Search for the cell housing the specified text and yield its [x, y] center coordinate. 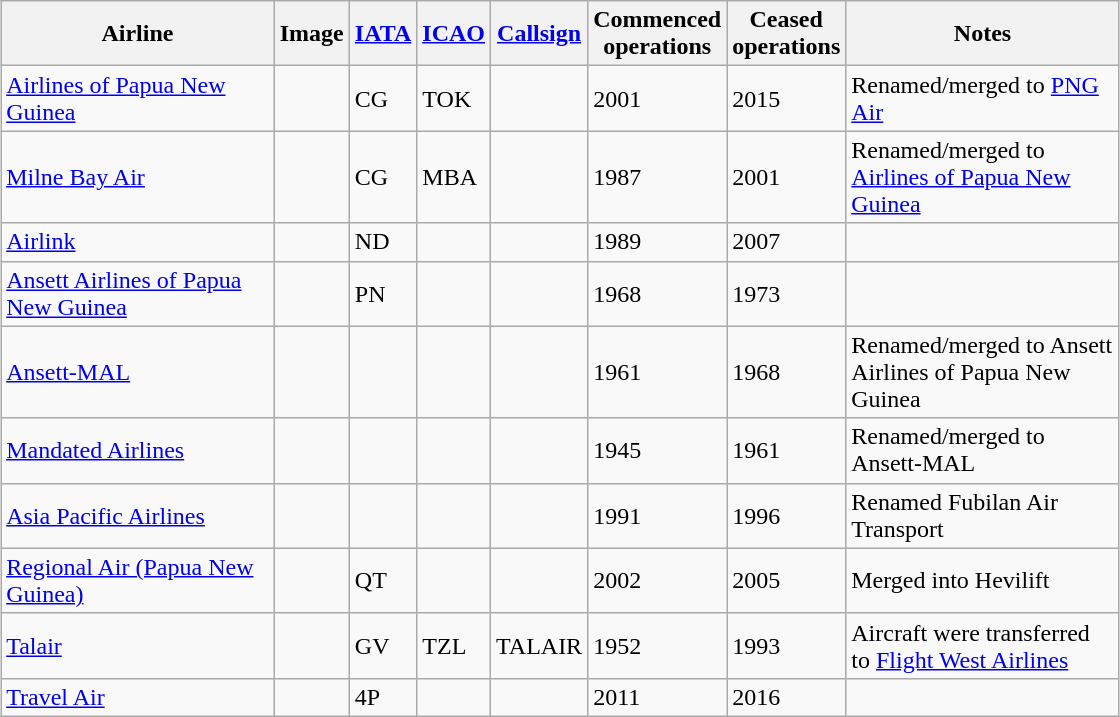
Ansett Airlines of Papua New Guinea [138, 294]
2007 [786, 242]
Travel Air [138, 697]
Regional Air (Papua New Guinea) [138, 580]
Airlink [138, 242]
2016 [786, 697]
2011 [658, 697]
Milne Bay Air [138, 177]
TOK [454, 98]
1973 [786, 294]
2005 [786, 580]
2015 [786, 98]
ND [383, 242]
Talair [138, 646]
ICAO [454, 34]
PN [383, 294]
1989 [658, 242]
TZL [454, 646]
Notes [983, 34]
Mandated Airlines [138, 450]
Airlines of Papua New Guinea [138, 98]
Commencedoperations [658, 34]
2002 [658, 580]
Renamed Fubilan Air Transport [983, 516]
IATA [383, 34]
1991 [658, 516]
GV [383, 646]
Renamed/merged to PNG Air [983, 98]
Aircraft were transferred to Flight West Airlines [983, 646]
Renamed/merged to Ansett-MAL [983, 450]
Image [312, 34]
QT [383, 580]
Asia Pacific Airlines [138, 516]
Renamed/merged to Airlines of Papua New Guinea [983, 177]
1952 [658, 646]
1987 [658, 177]
1993 [786, 646]
TALAIR [540, 646]
1996 [786, 516]
4P [383, 697]
MBA [454, 177]
Airline [138, 34]
Ansett-MAL [138, 372]
Callsign [540, 34]
1945 [658, 450]
Merged into Hevilift [983, 580]
Ceasedoperations [786, 34]
Renamed/merged to Ansett Airlines of Papua New Guinea [983, 372]
